Scan for the cell matching the given text and deliver its (X, Y) coordinate at center. 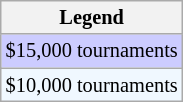
Legend (92, 17)
$15,000 tournaments (92, 51)
$10,000 tournaments (92, 85)
